For the text-containing cell, return its midpoint in (X, Y) coordinate format. 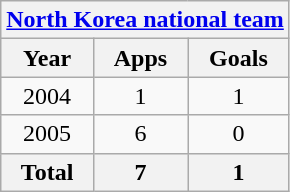
2005 (48, 134)
Total (48, 172)
6 (140, 134)
7 (140, 172)
0 (239, 134)
Apps (140, 58)
North Korea national team (146, 20)
2004 (48, 96)
Year (48, 58)
Goals (239, 58)
